From the cell containing the given text, extract its center point as (x, y) coordinate. 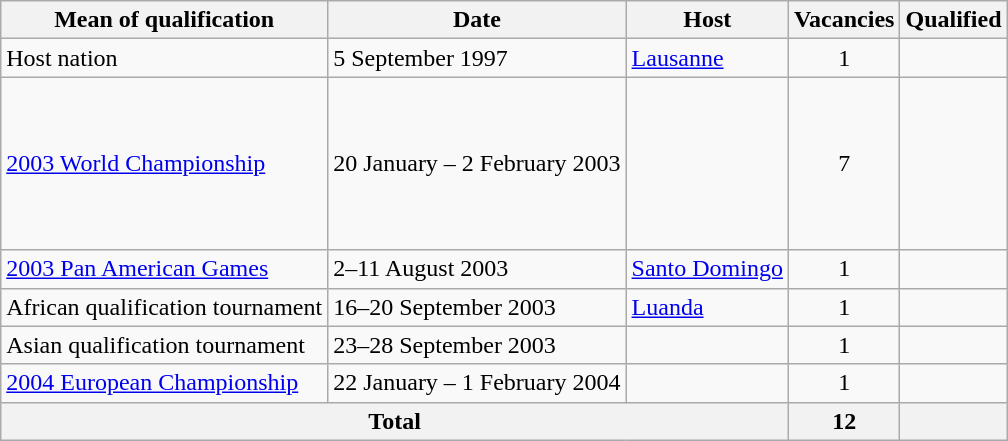
16–20 September 2003 (477, 307)
Qualified (954, 20)
22 January – 1 February 2004 (477, 383)
2003 Pan American Games (164, 269)
Luanda (707, 307)
12 (844, 421)
2003 World Championship (164, 164)
Host nation (164, 58)
Host (707, 20)
2–11 August 2003 (477, 269)
Santo Domingo (707, 269)
African qualification tournament (164, 307)
2004 European Championship (164, 383)
Mean of qualification (164, 20)
20 January – 2 February 2003 (477, 164)
7 (844, 164)
Lausanne (707, 58)
Date (477, 20)
Total (395, 421)
Vacancies (844, 20)
23–28 September 2003 (477, 345)
5 September 1997 (477, 58)
Asian qualification tournament (164, 345)
